Detect which cell encompasses the target text, then output its [x, y] center coordinate. 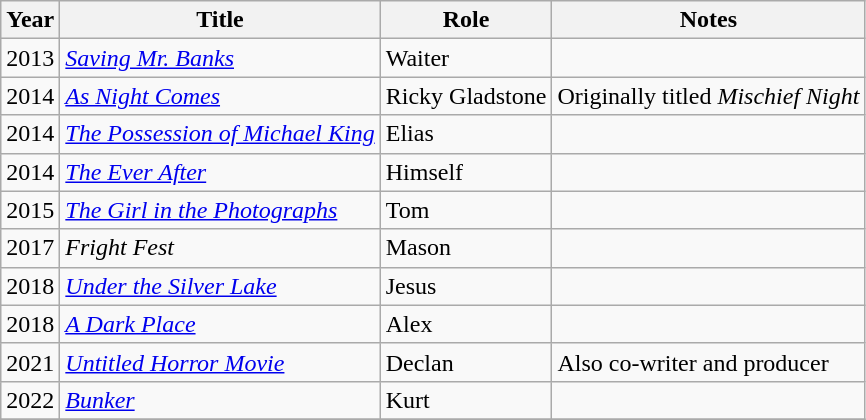
Alex [466, 324]
Himself [466, 172]
2021 [30, 362]
The Girl in the Photographs [220, 210]
Notes [708, 20]
2022 [30, 400]
Saving Mr. Banks [220, 58]
Mason [466, 248]
Also co-writer and producer [708, 362]
Tom [466, 210]
As Night Comes [220, 96]
A Dark Place [220, 324]
The Ever After [220, 172]
Under the Silver Lake [220, 286]
Bunker [220, 400]
Kurt [466, 400]
Untitled Horror Movie [220, 362]
Elias [466, 134]
Originally titled Mischief Night [708, 96]
Title [220, 20]
Declan [466, 362]
Ricky Gladstone [466, 96]
Role [466, 20]
2015 [30, 210]
2017 [30, 248]
Fright Fest [220, 248]
The Possession of Michael King [220, 134]
Year [30, 20]
Waiter [466, 58]
2013 [30, 58]
Jesus [466, 286]
